Scan for the cell matching the given text and deliver its [X, Y] coordinate at center. 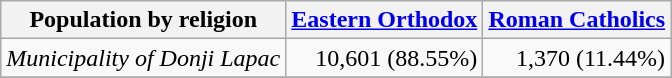
Roman Catholics [577, 20]
Population by religion [144, 20]
Municipality of Donji Lapac [144, 58]
1,370 (11.44%) [577, 58]
Eastern Orthodox [384, 20]
10,601 (88.55%) [384, 58]
